Locate the cell with the specified text and output its (x, y) center coordinate. 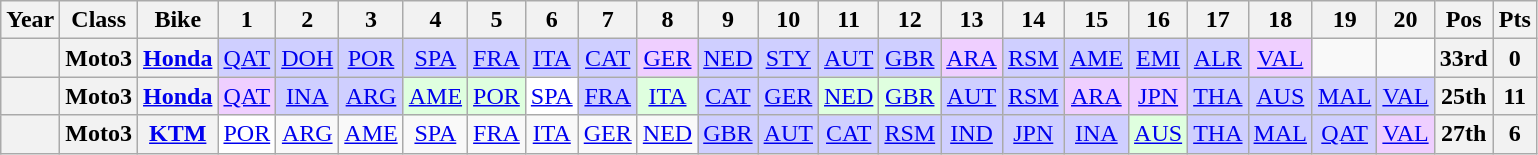
IND (972, 134)
27th (1464, 134)
KTM (178, 134)
14 (1033, 20)
33rd (1464, 58)
Year (30, 20)
0 (1514, 58)
3 (371, 20)
2 (308, 20)
EMI (1158, 58)
7 (608, 20)
10 (788, 20)
STY (788, 58)
Pos (1464, 20)
19 (1344, 20)
ALR (1218, 58)
Bike (178, 20)
20 (1406, 20)
18 (1280, 20)
1 (247, 20)
15 (1096, 20)
16 (1158, 20)
17 (1218, 20)
8 (667, 20)
25th (1464, 96)
Class (99, 20)
4 (435, 20)
12 (910, 20)
Pts (1514, 20)
13 (972, 20)
5 (497, 20)
9 (728, 20)
DOH (308, 58)
